Locate the cell with the specified text and output its [X, Y] center coordinate. 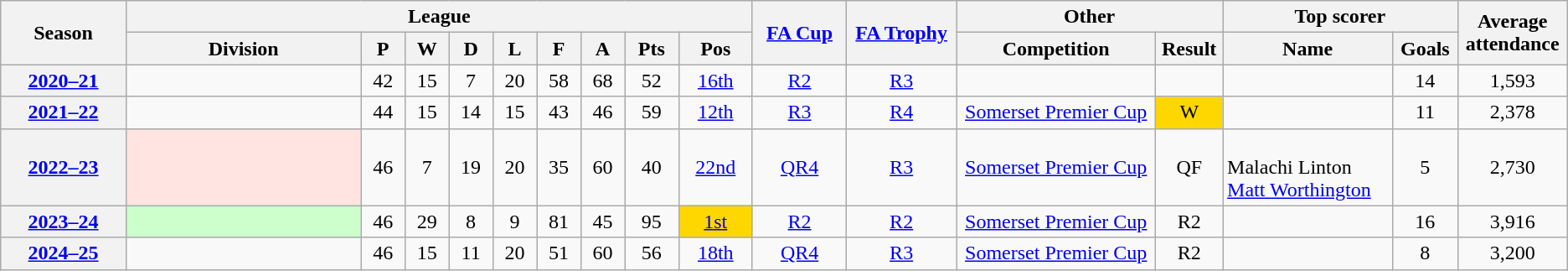
9 [514, 221]
A [602, 49]
56 [652, 253]
3,200 [1513, 253]
2020–21 [64, 81]
44 [383, 112]
Average attendance [1513, 33]
45 [602, 221]
40 [652, 167]
59 [652, 112]
Pts [652, 49]
2023–24 [64, 221]
QF [1189, 167]
Malachi LintonMatt Worthington [1308, 167]
95 [652, 221]
22nd [715, 167]
R4 [901, 112]
Top scorer [1340, 17]
FA Trophy [901, 33]
Name [1308, 49]
Season [64, 33]
16th [715, 81]
2024–25 [64, 253]
Competition [1056, 49]
1st [715, 221]
42 [383, 81]
Pos [715, 49]
Goals [1426, 49]
Other [1090, 17]
Division [243, 49]
2022–23 [64, 167]
2,730 [1513, 167]
18th [715, 253]
51 [559, 253]
P [383, 49]
29 [426, 221]
5 [1426, 167]
League [439, 17]
3,916 [1513, 221]
35 [559, 167]
Result [1189, 49]
12th [715, 112]
81 [559, 221]
L [514, 49]
68 [602, 81]
52 [652, 81]
43 [559, 112]
2021–22 [64, 112]
1,593 [1513, 81]
58 [559, 81]
16 [1426, 221]
2,378 [1513, 112]
19 [471, 167]
D [471, 49]
F [559, 49]
FA Cup [799, 33]
